Find where the given text appears and provide that cell's center as [X, Y] coordinate. 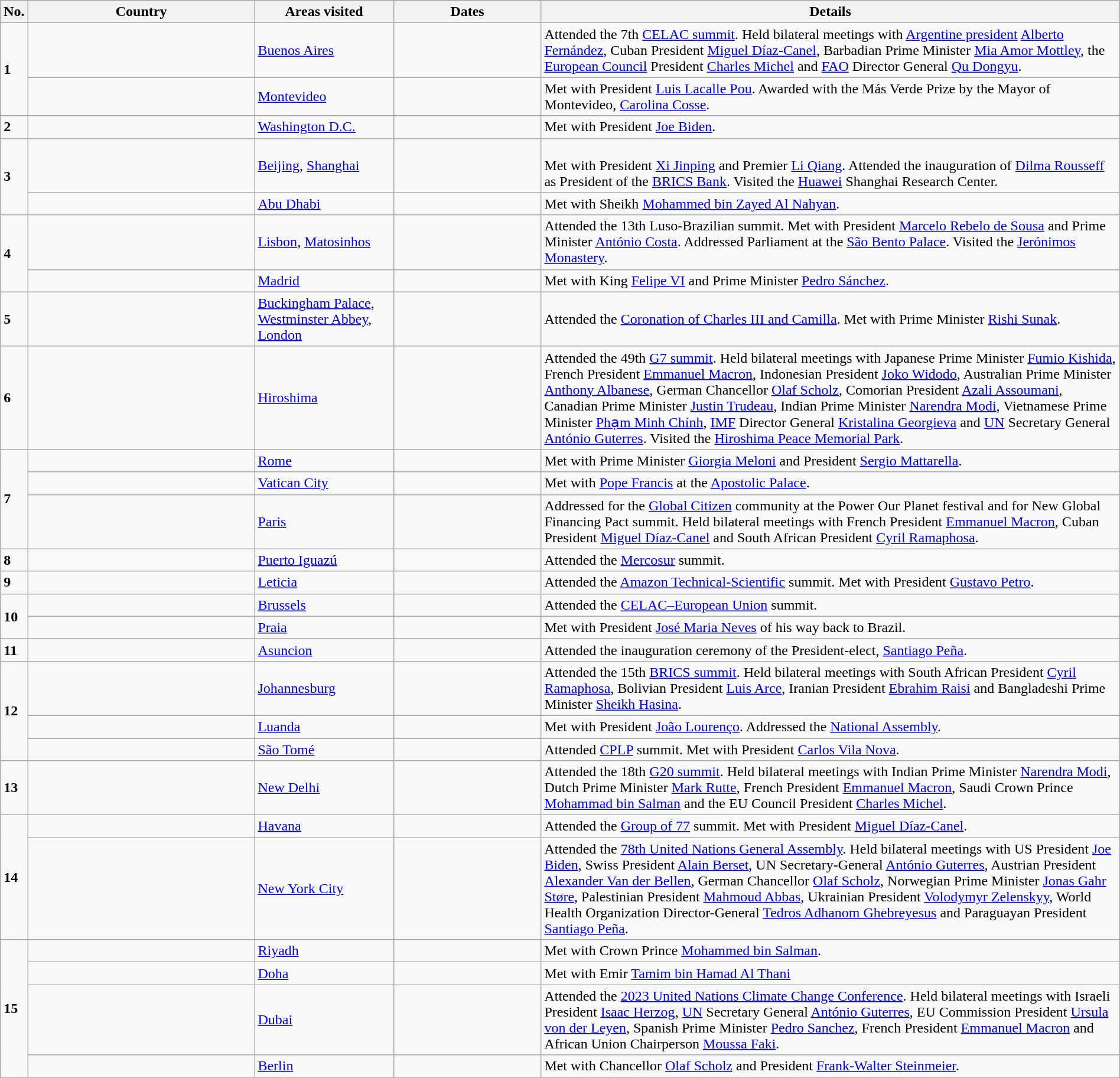
Hiroshima [324, 398]
Met with President Joe Biden. [831, 127]
Luanda [324, 727]
Brussels [324, 605]
Asuncion [324, 650]
Country [141, 12]
Johannesburg [324, 688]
Attended the Mercosur summit. [831, 560]
Met with King Felipe VI and Prime Minister Pedro Sánchez. [831, 281]
Beijing, Shanghai [324, 165]
Madrid [324, 281]
Met with Prime Minister Giorgia Meloni and President Sergio Mattarella. [831, 461]
New York City [324, 888]
15 [14, 1009]
12 [14, 711]
Dubai [324, 1020]
3 [14, 177]
Met with President João Lourenço. Addressed the National Assembly. [831, 727]
Attended the Coronation of Charles III and Camilla. Met with Prime Minister Rishi Sunak. [831, 319]
Abu Dhabi [324, 204]
Areas visited [324, 12]
Attended the Amazon Technical-Scientific summit. Met with President Gustavo Petro. [831, 582]
Montevideo [324, 97]
Details [831, 12]
Praia [324, 627]
9 [14, 582]
Washington D.C. [324, 127]
Met with Crown Prince Mohammed bin Salman. [831, 951]
4 [14, 253]
14 [14, 878]
11 [14, 650]
Berlin [324, 1066]
Attended CPLP summit. Met with President Carlos Vila Nova. [831, 750]
1 [14, 70]
7 [14, 499]
Met with Sheikh Mohammed bin Zayed Al Nahyan. [831, 204]
Met with President José Maria Neves of his way back to Brazil. [831, 627]
13 [14, 788]
New Delhi [324, 788]
Paris [324, 522]
5 [14, 319]
São Tomé [324, 750]
Puerto Iguazú [324, 560]
Doha [324, 973]
Buckingham Palace, Westminster Abbey, London [324, 319]
Vatican City [324, 483]
Met with President Luis Lacalle Pou. Awarded with the Más Verde Prize by the Mayor of Montevideo, Carolina Cosse. [831, 97]
10 [14, 616]
Met with Emir Tamim bin Hamad Al Thani [831, 973]
Met with Pope Francis at the Apostolic Palace. [831, 483]
Met with Chancellor Olaf Scholz and President Frank-Walter Steinmeier. [831, 1066]
Leticia [324, 582]
Attended the Group of 77 summit. Met with President Miguel Díaz-Canel. [831, 826]
Lisbon, Matosinhos [324, 242]
No. [14, 12]
Buenos Aires [324, 50]
6 [14, 398]
Havana [324, 826]
Dates [467, 12]
Attended the inauguration ceremony of the President-elect, Santiago Peña. [831, 650]
2 [14, 127]
Rome [324, 461]
8 [14, 560]
Attended the CELAC–European Union summit. [831, 605]
Riyadh [324, 951]
